Output the [x, y] coordinate of the center of the cell containing the given text.  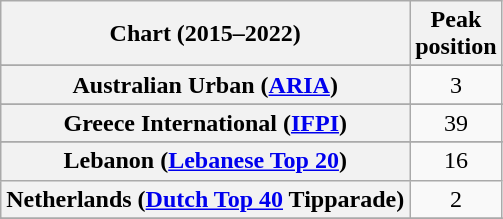
2 [456, 199]
Netherlands (Dutch Top 40 Tipparade) [206, 199]
39 [456, 123]
Greece International (IFPI) [206, 123]
16 [456, 161]
3 [456, 85]
Lebanon (Lebanese Top 20) [206, 161]
Chart (2015–2022) [206, 34]
Peakposition [456, 34]
Australian Urban (ARIA) [206, 85]
